Search for the cell housing the specified text and yield its [x, y] center coordinate. 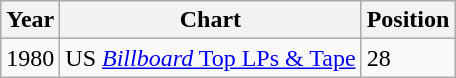
Year [30, 20]
Position [408, 20]
28 [408, 58]
1980 [30, 58]
Chart [210, 20]
US Billboard Top LPs & Tape [210, 58]
